Detect which cell encompasses the target text, then output its [X, Y] center coordinate. 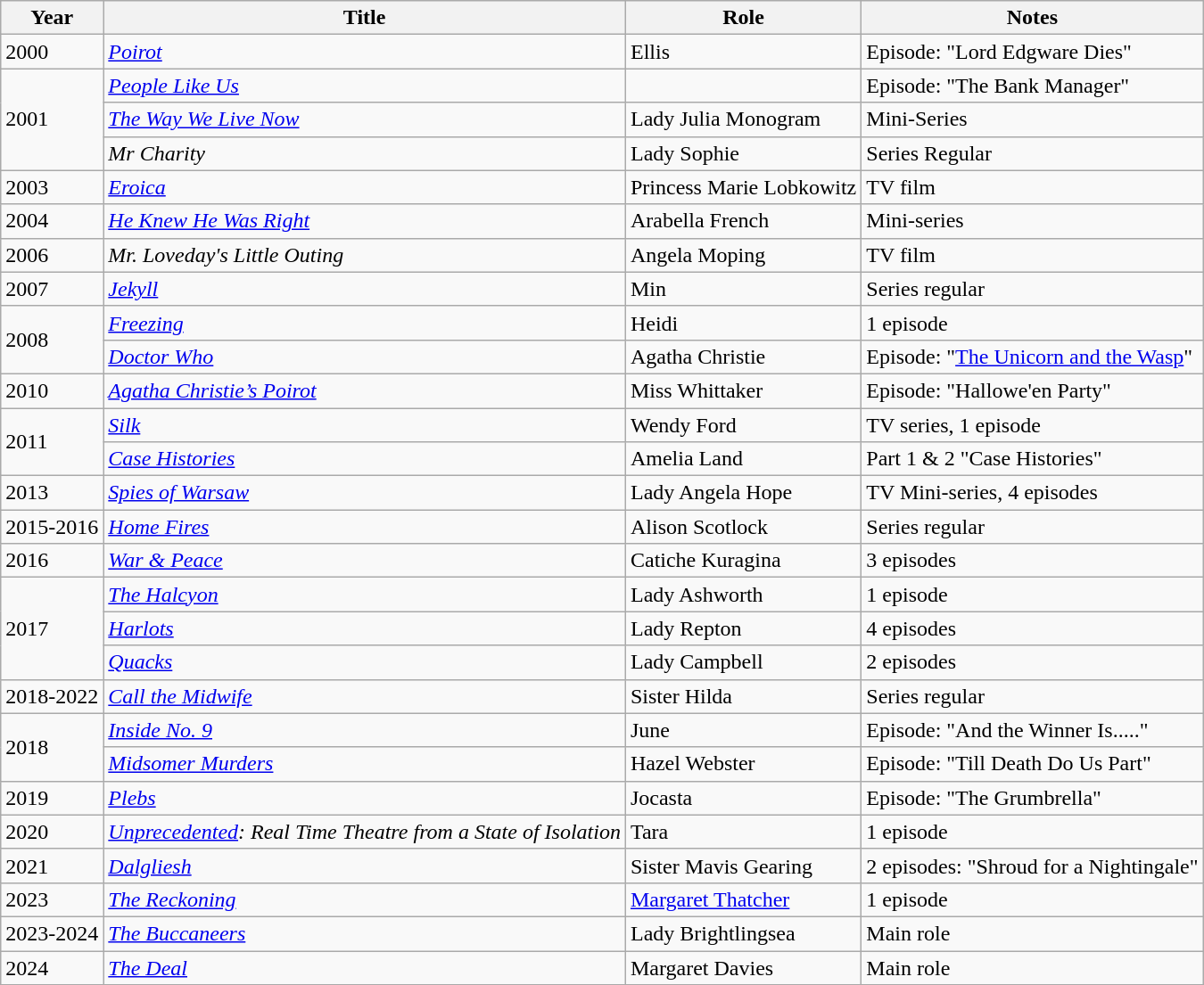
Episode: "Hallowe'en Party" [1033, 390]
2023-2024 [52, 933]
Call the Midwife [365, 696]
Unprecedented: Real Time Theatre from a State of Isolation [365, 832]
2 episodes: "Shroud for a Nightingale" [1033, 866]
Amelia Land [743, 459]
Role [743, 18]
Mr Charity [365, 153]
Poirot [365, 52]
Mini-Series [1033, 119]
Home Fires [365, 527]
Agatha Christie’s Poirot [365, 390]
Silk [365, 425]
Lady Angela Hope [743, 493]
Min [743, 289]
2006 [52, 255]
Angela Moping [743, 255]
2 episodes [1033, 662]
The Halcyon [365, 595]
Lady Julia Monogram [743, 119]
2007 [52, 289]
People Like Us [365, 86]
2013 [52, 493]
Case Histories [365, 459]
2008 [52, 340]
He Knew He Was Right [365, 221]
Series Regular [1033, 153]
Lady Sophie [743, 153]
Agatha Christie [743, 357]
Spies of Warsaw [365, 493]
Lady Repton [743, 628]
TV series, 1 episode [1033, 425]
Hazel Webster [743, 764]
Episode: "The Grumbrella" [1033, 798]
Plebs [365, 798]
Princess Marie Lobkowitz [743, 187]
Title [365, 18]
Lady Ashworth [743, 595]
Sister Mavis Gearing [743, 866]
Miss Whittaker [743, 390]
Tara [743, 832]
Lady Campbell [743, 662]
Arabella French [743, 221]
2017 [52, 628]
Mr. Loveday's Little Outing [365, 255]
Quacks [365, 662]
Margaret Davies [743, 967]
Notes [1033, 18]
2001 [52, 119]
3 episodes [1033, 561]
Freezing [365, 323]
Dalgliesh [365, 866]
Part 1 & 2 "Case Histories" [1033, 459]
2024 [52, 967]
Episode: "And the Winner Is....." [1033, 730]
Midsomer Murders [365, 764]
2020 [52, 832]
Jekyll [365, 289]
War & Peace [365, 561]
Ellis [743, 52]
2018 [52, 747]
2018-2022 [52, 696]
2016 [52, 561]
The Way We Live Now [365, 119]
2021 [52, 866]
2010 [52, 390]
Episode: "Lord Edgware Dies" [1033, 52]
Year [52, 18]
Lady Brightlingsea [743, 933]
Margaret Thatcher [743, 899]
Mini-series [1033, 221]
4 episodes [1033, 628]
The Reckoning [365, 899]
2003 [52, 187]
Doctor Who [365, 357]
Alison Scotlock [743, 527]
2000 [52, 52]
June [743, 730]
2023 [52, 899]
The Buccaneers [365, 933]
2004 [52, 221]
Jocasta [743, 798]
Catiche Kuragina [743, 561]
Wendy Ford [743, 425]
Episode: "Till Death Do Us Part" [1033, 764]
TV Mini-series, 4 episodes [1033, 493]
Episode: "The Unicorn and the Wasp" [1033, 357]
Eroica [365, 187]
Harlots [365, 628]
Inside No. 9 [365, 730]
Heidi [743, 323]
2015-2016 [52, 527]
Sister Hilda [743, 696]
2011 [52, 442]
The Deal [365, 967]
2019 [52, 798]
Episode: "The Bank Manager" [1033, 86]
